Find where the given text appears and provide that cell's center as [x, y] coordinate. 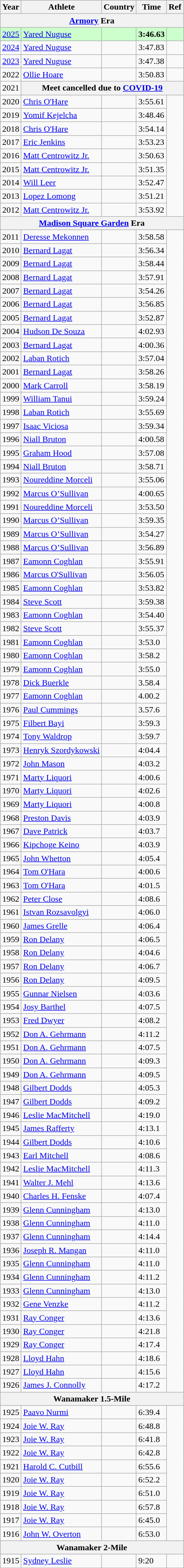
Athlete [61, 7]
Hudson De Souza [61, 331]
1964 [11, 872]
1926 [11, 1385]
1959 [11, 939]
1938 [11, 1223]
3:53.0 [151, 642]
Paavo Nurmi [61, 1412]
Yomif Kejelcha [61, 115]
1990 [11, 520]
9:20 [151, 1561]
2007 [11, 291]
3:56.05 [151, 574]
3:58.58 [151, 237]
4:03.2 [151, 764]
1940 [11, 1196]
Wanamaker 2-Mile [92, 1547]
3:59.38 [151, 602]
2009 [11, 264]
2024 [11, 48]
3:57.91 [151, 277]
Peter Close [61, 899]
3:58.2 [151, 656]
Armory Era [92, 21]
1956 [11, 980]
Mark Carroll [61, 385]
Dick Buerkle [61, 683]
1984 [11, 602]
4:15.6 [151, 1372]
Kipchoge Keino [61, 845]
4:03.7 [151, 831]
4:09.2 [151, 1102]
Isaac Viciosa [61, 426]
1970 [11, 791]
Time [151, 7]
1985 [11, 588]
1925 [11, 1412]
3:54.27 [151, 534]
1992 [11, 493]
1920 [11, 1480]
3:55.69 [151, 413]
Walter J. Mehl [61, 1182]
3:55.91 [151, 561]
2021 [11, 88]
Henryk Szordykowski [61, 750]
1947 [11, 1102]
1944 [11, 1142]
6:51.0 [151, 1493]
2004 [11, 331]
3:58.19 [151, 385]
Earl Mitchell [61, 1155]
1945 [11, 1129]
3:48.46 [151, 115]
Dave Patrick [61, 831]
3.57.6 [151, 710]
3:56.85 [151, 304]
1998 [11, 413]
1936 [11, 1250]
1957 [11, 966]
1979 [11, 669]
2011 [11, 237]
4:06.5 [151, 939]
1996 [11, 439]
3:53.82 [151, 588]
1989 [11, 534]
4:02.93 [151, 331]
1971 [11, 777]
4:00.58 [151, 439]
2019 [11, 115]
3:59.35 [151, 520]
4:05.4 [151, 858]
4:21.8 [151, 1331]
1955 [11, 993]
1917 [11, 1520]
4:06.0 [151, 912]
1966 [11, 845]
1965 [11, 858]
1948 [11, 1088]
3:53.92 [151, 210]
Sydney Leslie [61, 1561]
1973 [11, 750]
1949 [11, 1075]
1993 [11, 480]
2008 [11, 277]
3:47.83 [151, 48]
1974 [11, 737]
3:59.3 [151, 723]
1921 [11, 1466]
Fred Dwyer [61, 1020]
3:50.83 [151, 75]
4:04.6 [151, 953]
6:45.0 [151, 1520]
1934 [11, 1277]
1997 [11, 426]
1986 [11, 574]
6:42.8 [151, 1453]
3:50.63 [151, 155]
1960 [11, 926]
1994 [11, 466]
1988 [11, 547]
6:57.8 [151, 1507]
4:07.4 [151, 1196]
1963 [11, 885]
6:55.6 [151, 1466]
John Whetton [61, 858]
6:52.2 [151, 1480]
1954 [11, 1007]
6:39.4 [151, 1412]
3.58.4 [151, 683]
Gunnar Nielsen [61, 993]
1977 [11, 696]
3:55.0 [151, 669]
1967 [11, 831]
2018 [11, 129]
4:17.4 [151, 1345]
4:00.36 [151, 345]
3:54.26 [151, 291]
4:03.6 [151, 993]
3:52.87 [151, 318]
4:01.5 [151, 885]
6:41.8 [151, 1439]
Wanamaker 1.5-Mile [92, 1399]
3:58.44 [151, 264]
4:18.6 [151, 1358]
4:10.6 [151, 1142]
1953 [11, 1020]
3:55.06 [151, 480]
John W. Overton [61, 1534]
3:57.04 [151, 358]
4:02.6 [151, 791]
2016 [11, 155]
1975 [11, 723]
1922 [11, 1453]
2014 [11, 183]
2000 [11, 385]
4:13.1 [151, 1129]
3:54.14 [151, 129]
2015 [11, 169]
2017 [11, 142]
1946 [11, 1115]
1924 [11, 1426]
James Grelle [61, 926]
1923 [11, 1439]
1933 [11, 1291]
3:58.26 [151, 372]
1927 [11, 1372]
Eric Jenkins [61, 142]
1916 [11, 1534]
1972 [11, 764]
Tony Waldrop [61, 737]
1929 [11, 1345]
Madison Square Garden Era [92, 223]
3:57.08 [151, 453]
Lopez Lomong [61, 196]
Ollie Hoare [61, 75]
4:00.8 [151, 804]
Gene Venzke [61, 1304]
3:51.35 [151, 169]
6:48.8 [151, 1426]
1939 [11, 1209]
1976 [11, 710]
3:53.23 [151, 142]
Joseph R. Mangan [61, 1250]
1942 [11, 1169]
Josy Barthel [61, 1007]
3:55.61 [151, 102]
2002 [11, 358]
2023 [11, 61]
4:06.4 [151, 926]
3:47.38 [151, 61]
4:19.0 [151, 1115]
4:05.3 [151, 1088]
3:59.34 [151, 426]
1931 [11, 1318]
1969 [11, 804]
4:04.4 [151, 750]
Will Leer [61, 183]
1995 [11, 453]
1932 [11, 1304]
1951 [11, 1048]
1978 [11, 683]
4:17.2 [151, 1385]
Deresse Mekonnen [61, 237]
1935 [11, 1264]
1982 [11, 629]
3:51.21 [151, 196]
James Rafferty [61, 1129]
3:59.24 [151, 399]
1950 [11, 1061]
4:11.3 [151, 1169]
3:58.71 [151, 466]
1918 [11, 1507]
2025 [11, 34]
1961 [11, 912]
Paul Cummings [61, 710]
6:53.0 [151, 1534]
4.00.2 [151, 696]
1915 [11, 1561]
Marcus O'Sullivan [61, 574]
2012 [11, 210]
2013 [11, 196]
Charles H. Fenske [61, 1196]
Country [119, 7]
3:56.34 [151, 250]
Preston Davis [61, 818]
4:09.3 [151, 1061]
1943 [11, 1155]
1928 [11, 1358]
Istvan Rozsavolgyi [61, 912]
2006 [11, 304]
4:14.4 [151, 1236]
1981 [11, 642]
3:56.89 [151, 547]
4:06.7 [151, 966]
2010 [11, 250]
3:54.40 [151, 615]
1952 [11, 1034]
1962 [11, 899]
1958 [11, 953]
Year [11, 7]
1999 [11, 399]
1980 [11, 656]
3:52.47 [151, 183]
Graham Hood [61, 453]
Ref [175, 7]
1991 [11, 507]
3:46.63 [151, 34]
3:53.50 [151, 507]
1919 [11, 1493]
1987 [11, 561]
Filbert Bayi [61, 723]
Meet cancelled due to COVID-19 [102, 88]
2005 [11, 318]
3:55.37 [151, 629]
2003 [11, 345]
4:00.65 [151, 493]
4:08.2 [151, 1020]
Harold C. Cutbill [61, 1466]
1983 [11, 615]
1941 [11, 1182]
1937 [11, 1236]
2022 [11, 75]
William Tanui [61, 399]
3:59.7 [151, 737]
John Mason [61, 764]
James J. Connolly [61, 1385]
1930 [11, 1331]
2001 [11, 372]
2020 [11, 102]
1968 [11, 818]
